From the cell containing the given text, extract its center point as (x, y) coordinate. 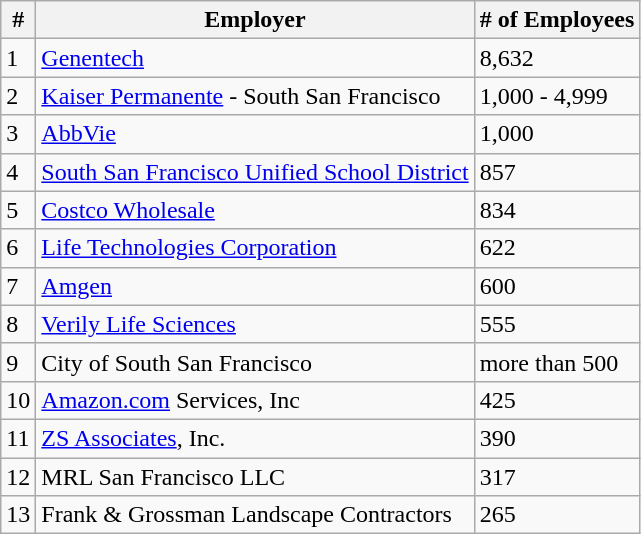
Amazon.com Services, Inc (255, 400)
Life Technologies Corporation (255, 248)
Verily Life Sciences (255, 324)
390 (557, 438)
Amgen (255, 286)
Employer (255, 20)
600 (557, 286)
Genentech (255, 58)
9 (18, 362)
317 (557, 477)
7 (18, 286)
8,632 (557, 58)
Costco Wholesale (255, 210)
8 (18, 324)
622 (557, 248)
13 (18, 515)
834 (557, 210)
ZS Associates, Inc. (255, 438)
Frank & Grossman Landscape Contractors (255, 515)
# of Employees (557, 20)
AbbVie (255, 134)
265 (557, 515)
3 (18, 134)
Kaiser Permanente - South San Francisco (255, 96)
6 (18, 248)
MRL San Francisco LLC (255, 477)
425 (557, 400)
1,000 - 4,999 (557, 96)
11 (18, 438)
555 (557, 324)
1 (18, 58)
City of South San Francisco (255, 362)
12 (18, 477)
5 (18, 210)
more than 500 (557, 362)
2 (18, 96)
10 (18, 400)
South San Francisco Unified School District (255, 172)
857 (557, 172)
# (18, 20)
1,000 (557, 134)
4 (18, 172)
